Identify which cell holds the provided text, then report its [x, y] central coordinate. 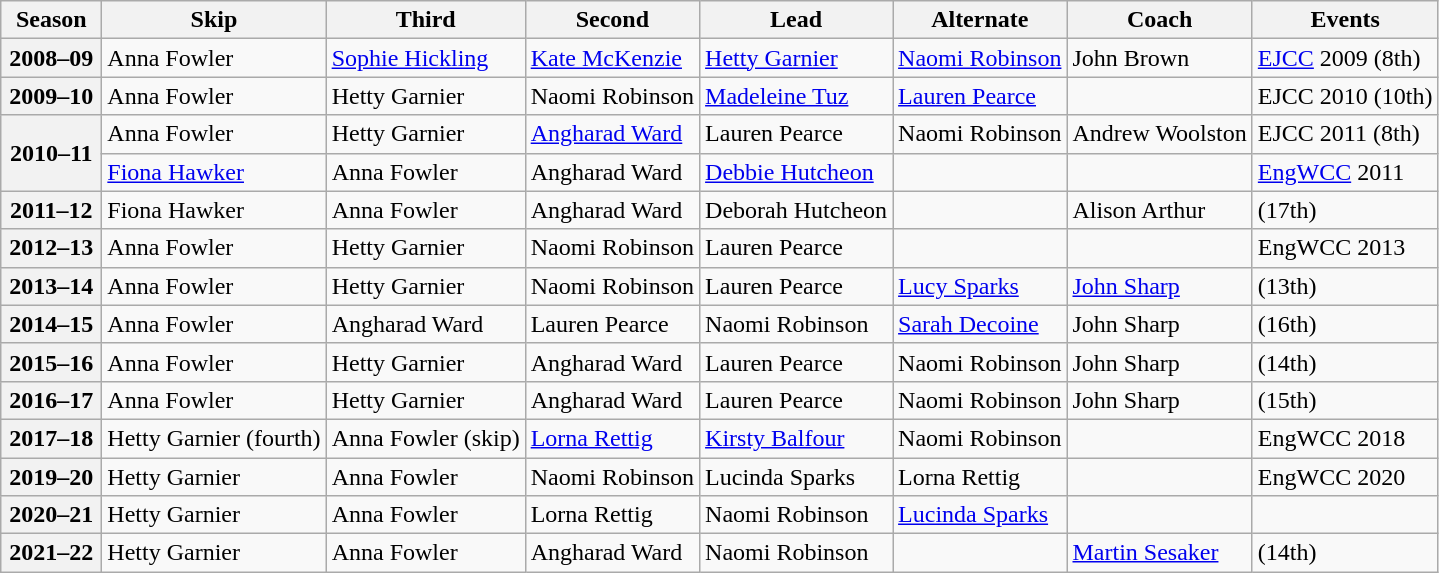
Andrew Woolston [1160, 134]
Madeleine Tuz [796, 96]
Sophie Hickling [426, 58]
2009–10 [52, 96]
2013–14 [52, 286]
EngWCC 2020 [1345, 477]
Kate McKenzie [612, 58]
Anna Fowler (skip) [426, 438]
Second [612, 20]
EJCC 2011 (8th) [1345, 134]
EJCC 2009 (8th) [1345, 58]
EngWCC 2013 [1345, 248]
EngWCC 2011 [1345, 172]
Kirsty Balfour [796, 438]
Alison Arthur [1160, 210]
(16th) [1345, 324]
EJCC 2010 (10th) [1345, 96]
2015–16 [52, 362]
Events [1345, 20]
EngWCC 2018 [1345, 438]
John Brown [1160, 58]
(13th) [1345, 286]
Sarah Decoine [980, 324]
Lead [796, 20]
Coach [1160, 20]
Lucy Sparks [980, 286]
Debbie Hutcheon [796, 172]
(15th) [1345, 400]
Alternate [980, 20]
Martin Sesaker [1160, 553]
2019–20 [52, 477]
2020–21 [52, 515]
Skip [214, 20]
Hetty Garnier (fourth) [214, 438]
2012–13 [52, 248]
2016–17 [52, 400]
Third [426, 20]
2021–22 [52, 553]
2017–18 [52, 438]
2010–11 [52, 153]
2008–09 [52, 58]
Season [52, 20]
(17th) [1345, 210]
2014–15 [52, 324]
Deborah Hutcheon [796, 210]
2011–12 [52, 210]
